Scan for the cell matching the given text and deliver its (x, y) coordinate at center. 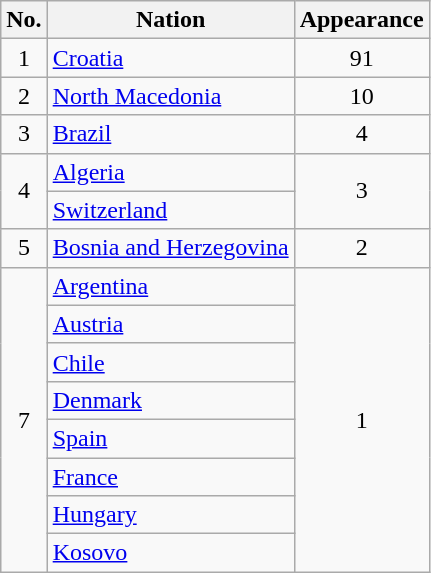
Austria (170, 324)
Nation (170, 20)
5 (24, 248)
Brazil (170, 134)
10 (362, 96)
Kosovo (170, 553)
Denmark (170, 400)
No. (24, 20)
91 (362, 58)
Bosnia and Herzegovina (170, 248)
Appearance (362, 20)
Hungary (170, 515)
North Macedonia (170, 96)
Switzerland (170, 210)
France (170, 477)
7 (24, 419)
Croatia (170, 58)
Algeria (170, 172)
Chile (170, 362)
Argentina (170, 286)
Spain (170, 438)
